For the text-containing cell, return its midpoint in (X, Y) coordinate format. 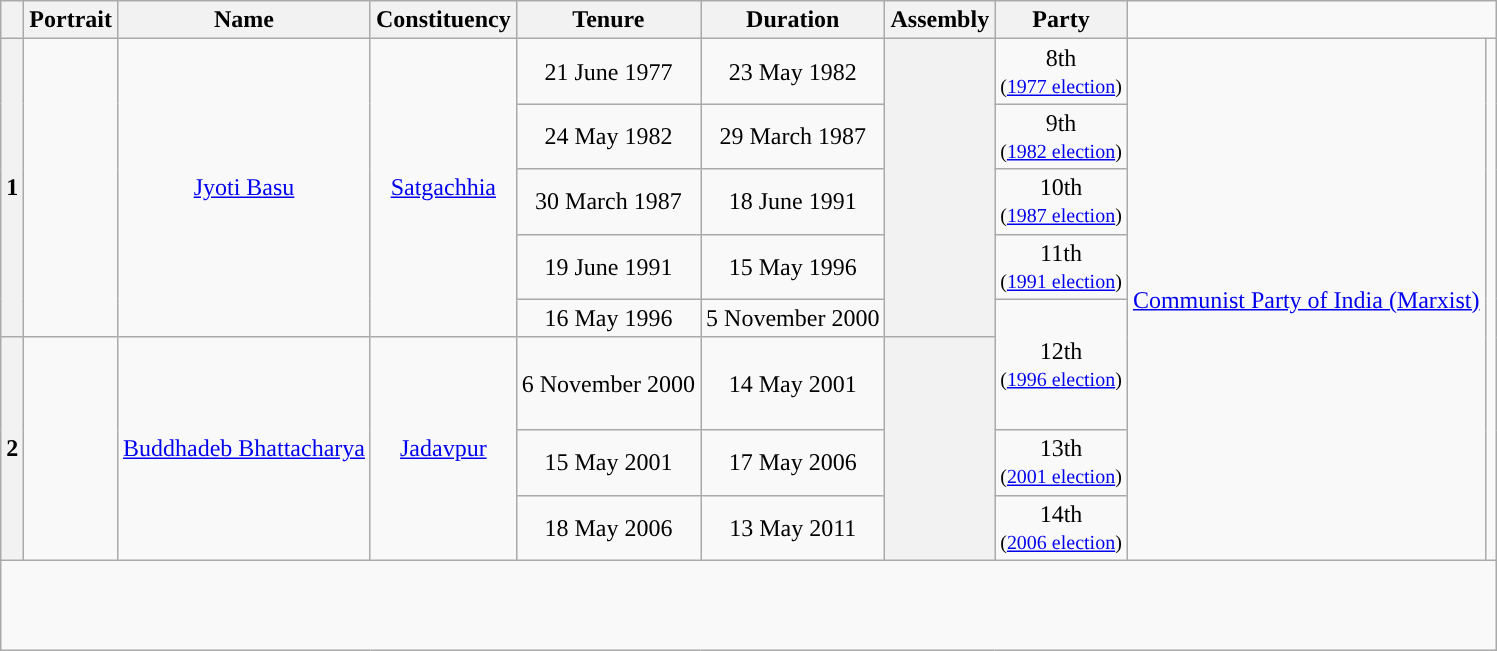
13th(2001 election) (1062, 462)
29 March 1987 (793, 136)
16 May 1996 (608, 318)
Satgachhia (443, 188)
14 May 2001 (793, 384)
Communist Party of India (Marxist) (1306, 300)
Party (1062, 20)
9th(1982 election) (1062, 136)
8th(1977 election) (1062, 72)
13 May 2011 (793, 528)
6 November 2000 (608, 384)
18 May 2006 (608, 528)
18 June 1991 (793, 202)
Duration (793, 20)
11th(1991 election) (1062, 266)
Jyoti Basu (244, 188)
21 June 1977 (608, 72)
5 November 2000 (793, 318)
Portrait (71, 20)
10th(1987 election) (1062, 202)
15 May 1996 (793, 266)
Assembly (940, 20)
17 May 2006 (793, 462)
Jadavpur (443, 448)
Buddhadeb Bhattacharya (244, 448)
12th(1996 election) (1062, 364)
Constituency (443, 20)
Name (244, 20)
Tenure (608, 20)
30 March 1987 (608, 202)
23 May 1982 (793, 72)
24 May 1982 (608, 136)
15 May 2001 (608, 462)
1 (12, 188)
2 (12, 448)
19 June 1991 (608, 266)
14th (2006 election) (1062, 528)
